Locate the cell with the specified text and output its [x, y] center coordinate. 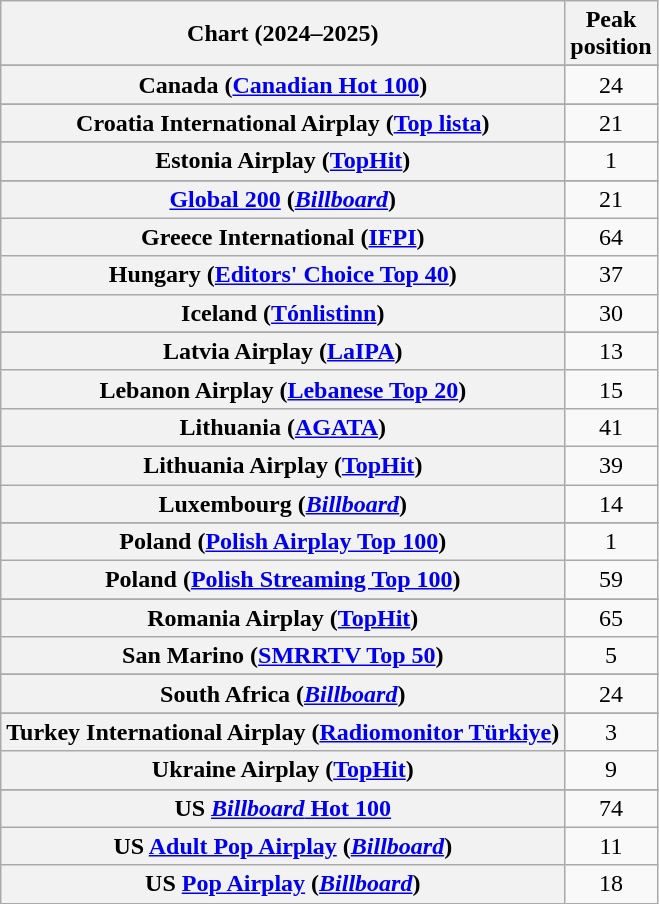
3 [611, 732]
San Marino (SMRRTV Top 50) [283, 656]
Poland (Polish Airplay Top 100) [283, 542]
65 [611, 618]
13 [611, 351]
Croatia International Airplay (Top lista) [283, 123]
Lithuania Airplay (TopHit) [283, 465]
Latvia Airplay (LaIPA) [283, 351]
Peakposition [611, 34]
Canada (Canadian Hot 100) [283, 85]
64 [611, 237]
Poland (Polish Streaming Top 100) [283, 580]
Iceland (Tónlistinn) [283, 313]
Greece International (IFPI) [283, 237]
US Pop Airplay (Billboard) [283, 884]
Estonia Airplay (TopHit) [283, 161]
Global 200 (Billboard) [283, 199]
Chart (2024–2025) [283, 34]
9 [611, 770]
US Adult Pop Airplay (Billboard) [283, 846]
5 [611, 656]
Romania Airplay (TopHit) [283, 618]
Ukraine Airplay (TopHit) [283, 770]
15 [611, 389]
11 [611, 846]
39 [611, 465]
37 [611, 275]
Hungary (Editors' Choice Top 40) [283, 275]
14 [611, 503]
74 [611, 808]
41 [611, 427]
Lebanon Airplay (Lebanese Top 20) [283, 389]
Turkey International Airplay (Radiomonitor Türkiye) [283, 732]
South Africa (Billboard) [283, 694]
59 [611, 580]
US Billboard Hot 100 [283, 808]
Lithuania (AGATA) [283, 427]
18 [611, 884]
30 [611, 313]
Luxembourg (Billboard) [283, 503]
